Locate the cell with the specified text and output its (X, Y) center coordinate. 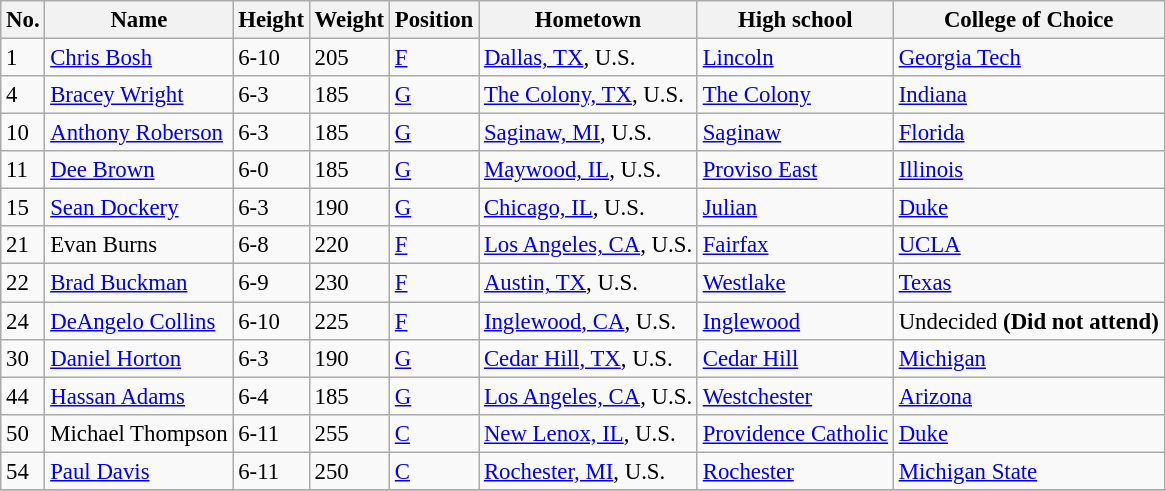
Position (434, 20)
Lincoln (795, 58)
Fairfax (795, 245)
Rochester (795, 471)
Chris Bosh (139, 58)
Saginaw (795, 133)
Anthony Roberson (139, 133)
Michael Thompson (139, 433)
Illinois (1028, 170)
Hassan Adams (139, 396)
New Lenox, IL, U.S. (588, 433)
6-4 (271, 396)
Austin, TX, U.S. (588, 283)
Arizona (1028, 396)
Dee Brown (139, 170)
30 (23, 358)
No. (23, 20)
Michigan State (1028, 471)
250 (349, 471)
Dallas, TX, U.S. (588, 58)
DeAngelo Collins (139, 321)
255 (349, 433)
Brad Buckman (139, 283)
Weight (349, 20)
6-0 (271, 170)
22 (23, 283)
Saginaw, MI, U.S. (588, 133)
21 (23, 245)
Westlake (795, 283)
Inglewood, CA, U.S. (588, 321)
High school (795, 20)
Cedar Hill (795, 358)
Michigan (1028, 358)
The Colony, TX, U.S. (588, 95)
54 (23, 471)
24 (23, 321)
Indiana (1028, 95)
Undecided (Did not attend) (1028, 321)
Paul Davis (139, 471)
10 (23, 133)
Daniel Horton (139, 358)
Height (271, 20)
Georgia Tech (1028, 58)
Westchester (795, 396)
220 (349, 245)
Evan Burns (139, 245)
4 (23, 95)
College of Choice (1028, 20)
Name (139, 20)
Proviso East (795, 170)
50 (23, 433)
11 (23, 170)
Chicago, IL, U.S. (588, 208)
Cedar Hill, TX, U.S. (588, 358)
UCLA (1028, 245)
Sean Dockery (139, 208)
Julian (795, 208)
Bracey Wright (139, 95)
1 (23, 58)
205 (349, 58)
225 (349, 321)
6-8 (271, 245)
Rochester, MI, U.S. (588, 471)
230 (349, 283)
Maywood, IL, U.S. (588, 170)
The Colony (795, 95)
15 (23, 208)
Texas (1028, 283)
6-9 (271, 283)
Florida (1028, 133)
Inglewood (795, 321)
Hometown (588, 20)
44 (23, 396)
Providence Catholic (795, 433)
